Determine the (X, Y) coordinate at the center of the cell enclosing the given text.  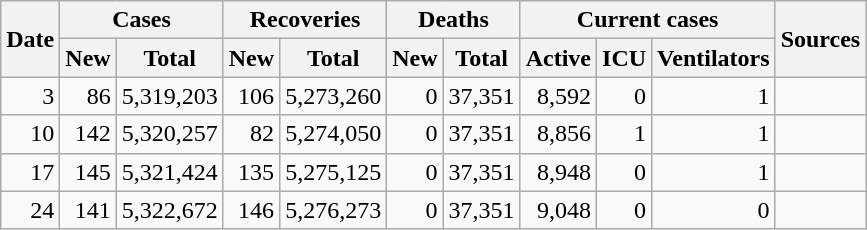
5,322,672 (170, 210)
5,276,273 (334, 210)
9,048 (558, 210)
145 (88, 172)
8,856 (558, 134)
Cases (142, 20)
3 (30, 96)
17 (30, 172)
Active (558, 58)
Date (30, 39)
24 (30, 210)
10 (30, 134)
86 (88, 96)
5,273,260 (334, 96)
106 (251, 96)
Current cases (648, 20)
Ventilators (714, 58)
141 (88, 210)
146 (251, 210)
5,275,125 (334, 172)
5,274,050 (334, 134)
Recoveries (304, 20)
135 (251, 172)
5,321,424 (170, 172)
Deaths (454, 20)
ICU (624, 58)
8,592 (558, 96)
8,948 (558, 172)
5,320,257 (170, 134)
5,319,203 (170, 96)
Sources (820, 39)
82 (251, 134)
142 (88, 134)
